Identify which cell holds the provided text, then report its (x, y) central coordinate. 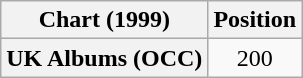
200 (255, 58)
UK Albums (OCC) (104, 58)
Position (255, 20)
Chart (1999) (104, 20)
